Return the [X, Y] coordinate for the center point of the cell that contains the specified text.  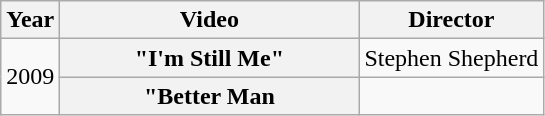
Year [30, 20]
"Better Man [210, 96]
2009 [30, 77]
"I'm Still Me" [210, 58]
Video [210, 20]
Director [452, 20]
Stephen Shepherd [452, 58]
